Locate the cell with the specified text and output its [x, y] center coordinate. 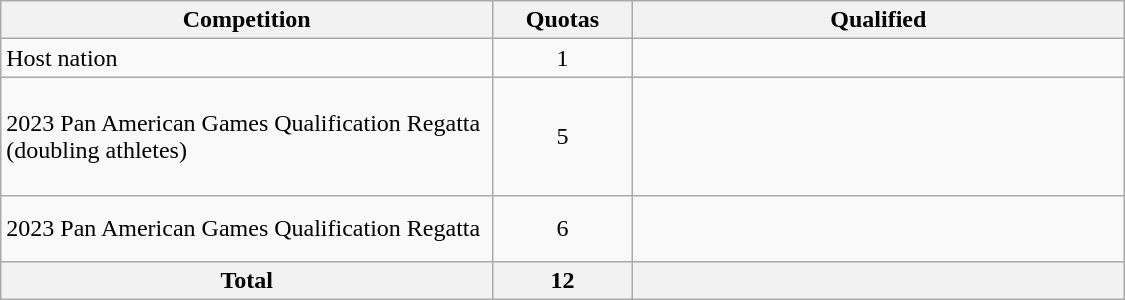
1 [563, 58]
5 [563, 136]
Qualified [878, 20]
6 [563, 228]
Total [247, 280]
Quotas [563, 20]
Competition [247, 20]
2023 Pan American Games Qualification Regatta [247, 228]
Host nation [247, 58]
2023 Pan American Games Qualification Regatta (doubling athletes) [247, 136]
12 [563, 280]
